Extract the [X, Y] coordinate from the center of the cell holding the provided text.  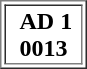
AD 1 0013 [43, 34]
